For the text-containing cell, return its midpoint in (x, y) coordinate format. 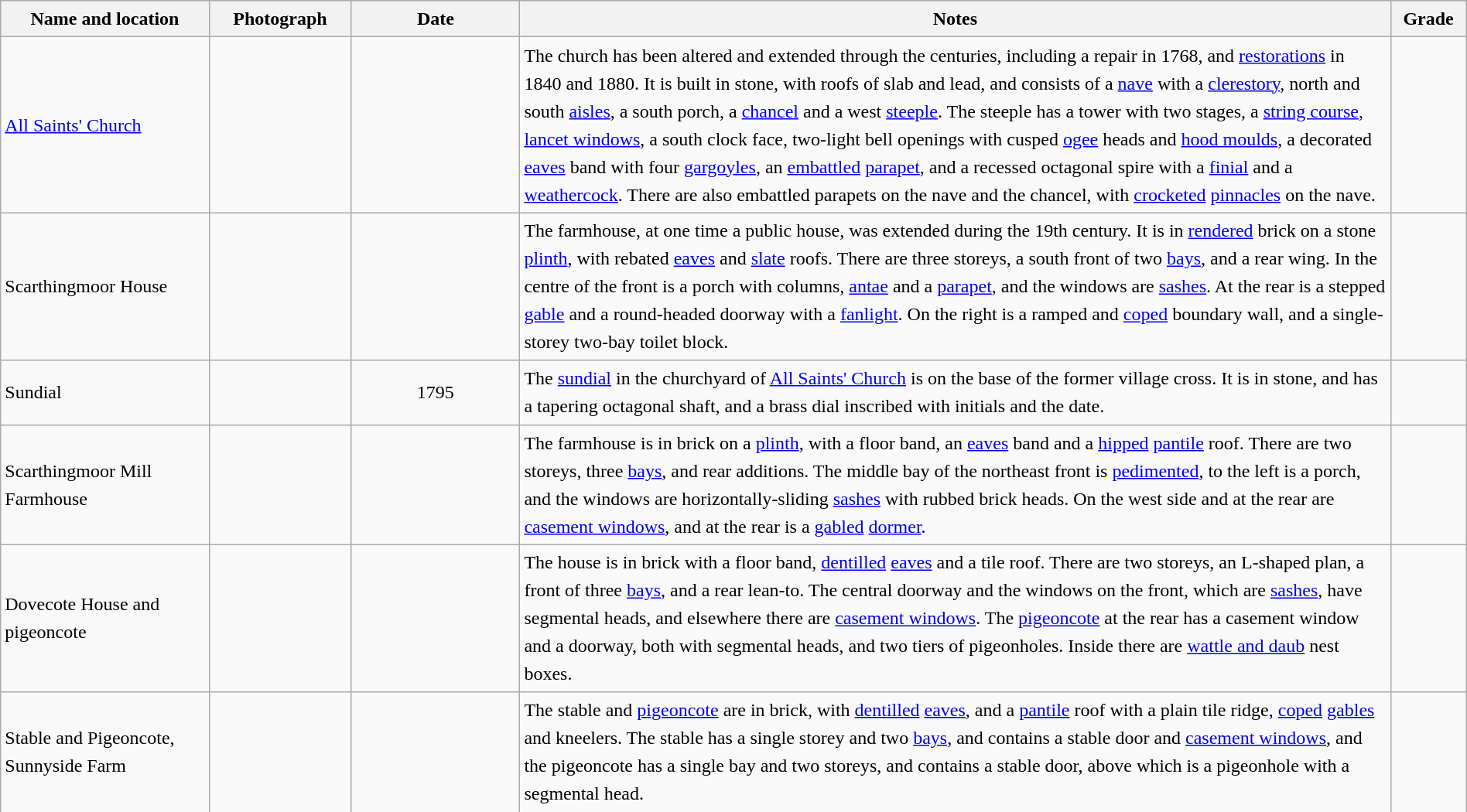
Scarthingmoor Mill Farmhouse (105, 484)
All Saints' Church (105, 125)
Photograph (280, 19)
Notes (955, 19)
Sundial (105, 393)
1795 (436, 393)
Name and location (105, 19)
Date (436, 19)
Dovecote House and pigeoncote (105, 619)
Scarthingmoor House (105, 286)
Grade (1428, 19)
Stable and Pigeoncote,Sunnyside Farm (105, 752)
